Locate the cell with the specified text and output its [x, y] center coordinate. 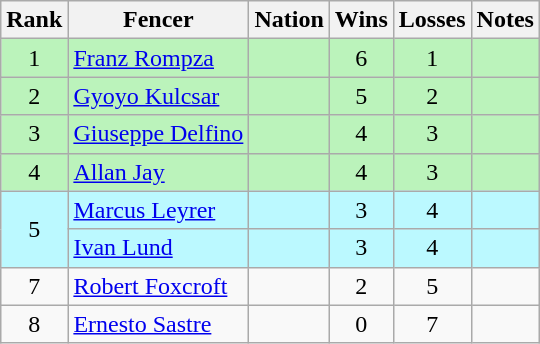
Fencer [158, 20]
Franz Rompza [158, 58]
Notes [505, 20]
8 [34, 324]
Robert Foxcroft [158, 286]
Nation [289, 20]
Wins [361, 20]
Losses [432, 20]
0 [361, 324]
Rank [34, 20]
Marcus Leyrer [158, 210]
Allan Jay [158, 172]
Ivan Lund [158, 248]
6 [361, 58]
Giuseppe Delfino [158, 134]
Ernesto Sastre [158, 324]
Gyoyo Kulcsar [158, 96]
